Capture the cell that displays the provided text and extract its (x, y) central coordinate. 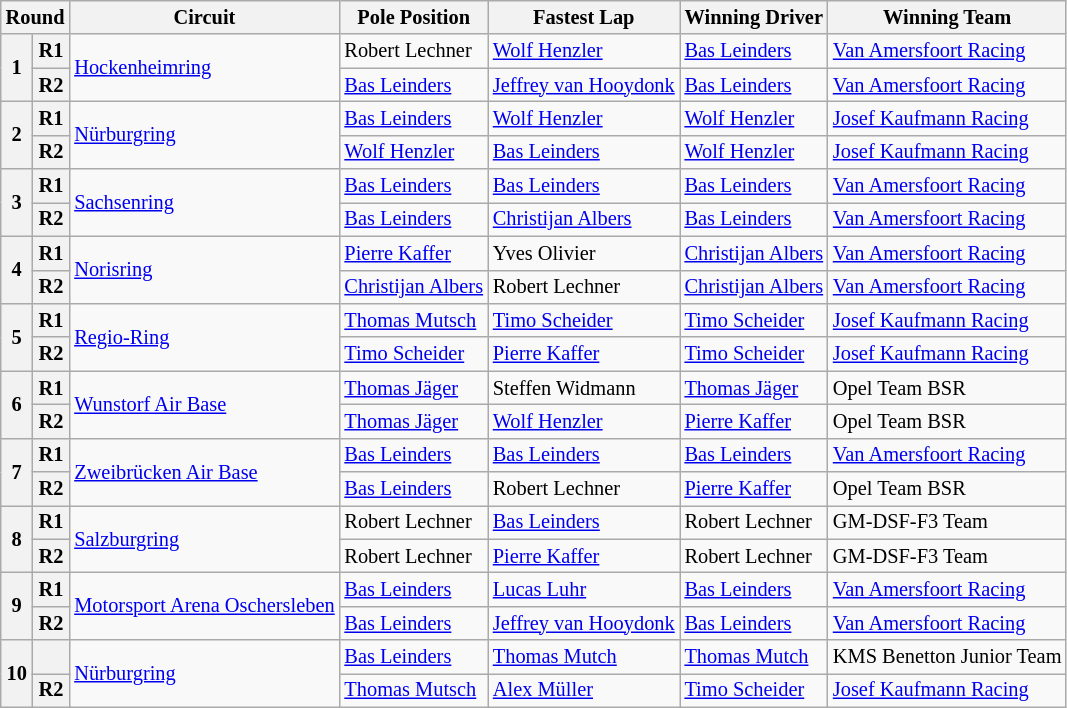
Winning Team (947, 17)
Motorsport Arena Oschersleben (204, 606)
Yves Olivier (584, 253)
10 (17, 674)
Lucas Luhr (584, 589)
Wunstorf Air Base (204, 404)
Round (36, 17)
Alex Müller (584, 690)
8 (17, 538)
2 (17, 134)
Winning Driver (754, 17)
5 (17, 336)
Pole Position (413, 17)
KMS Benetton Junior Team (947, 657)
7 (17, 472)
Steffen Widmann (584, 388)
Circuit (204, 17)
Hockenheimring (204, 68)
3 (17, 202)
Norisring (204, 270)
Zweibrücken Air Base (204, 472)
1 (17, 68)
Sachsenring (204, 202)
6 (17, 404)
4 (17, 270)
9 (17, 606)
Regio-Ring (204, 336)
Salzburgring (204, 538)
Fastest Lap (584, 17)
